Capture the cell that displays the provided text and extract its (x, y) central coordinate. 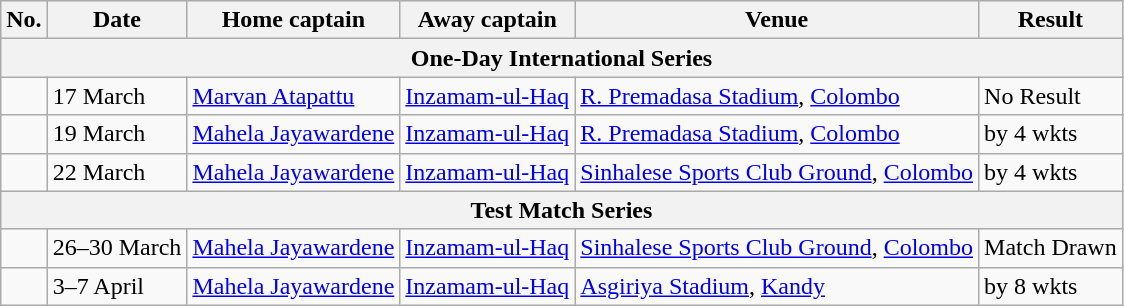
Date (117, 20)
Home captain (294, 20)
26–30 March (117, 248)
by 8 wkts (1051, 286)
Match Drawn (1051, 248)
Test Match Series (562, 210)
Away captain (488, 20)
19 March (117, 134)
Venue (777, 20)
One-Day International Series (562, 58)
Result (1051, 20)
Marvan Atapattu (294, 96)
17 March (117, 96)
No Result (1051, 96)
22 March (117, 172)
Asgiriya Stadium, Kandy (777, 286)
3–7 April (117, 286)
No. (24, 20)
